For the text-containing cell, return its midpoint in (x, y) coordinate format. 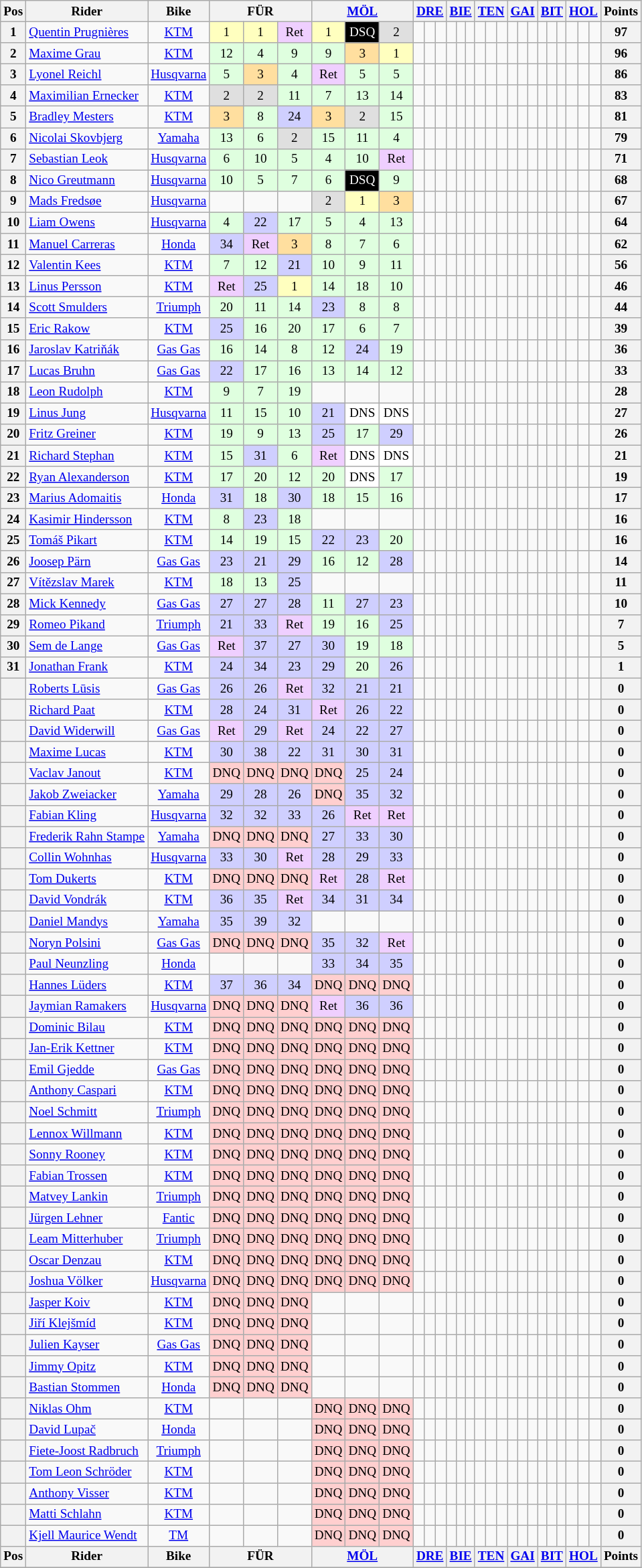
Oscar Denzau (87, 1260)
Joshua Völker (87, 1282)
Kasimir Hindersson (87, 519)
Marius Adomaitis (87, 498)
Hannes Lüders (87, 985)
96 (621, 54)
97 (621, 32)
Niklas Ohm (87, 1409)
83 (621, 96)
Frederik Rahn Stampe (87, 837)
Sem de Lange (87, 646)
46 (621, 286)
Fiete-Joost Radbruch (87, 1451)
Fabian Trossen (87, 1176)
71 (621, 159)
Manuel Carreras (87, 244)
Lyonel Reichl (87, 74)
Maxime Lucas (87, 752)
81 (621, 117)
Vítězslav Marek (87, 583)
David Widerwill (87, 731)
Jiří Klejšmíd (87, 1324)
Liam Owens (87, 223)
86 (621, 74)
Nicolai Skovbjerg (87, 138)
Ryan Alexanderson (87, 477)
Leam Mitterhuber (87, 1239)
Linus Persson (87, 286)
Mads Fredsøe (87, 201)
Jasper Koiv (87, 1303)
Romeo Pikand (87, 625)
Lennox Willmann (87, 1134)
Jakob Zweiacker (87, 794)
64 (621, 223)
Mick Kennedy (87, 604)
Sonny Rooney (87, 1154)
Jimmy Opitz (87, 1367)
Fantic (179, 1218)
38 (261, 752)
62 (621, 244)
Jaymian Ramakers (87, 1007)
Julien Kayser (87, 1345)
Linus Jung (87, 414)
Jonathan Frank (87, 667)
Tom Leon Schröder (87, 1472)
Bastian Stommen (87, 1387)
Quentin Prugnières (87, 32)
Tom Dukerts (87, 879)
Jaroslav Katriňák (87, 350)
Richard Stephan (87, 456)
Scott Smulders (87, 308)
David Lupač (87, 1429)
44 (621, 308)
Noryn Polsini (87, 943)
Anthony Visser (87, 1493)
Maximilian Ernecker (87, 96)
Joosep Pärn (87, 561)
Noel Schmitt (87, 1112)
Jan-Erik Kettner (87, 1049)
Fritz Greiner (87, 434)
Maxime Grau (87, 54)
Valentin Kees (87, 265)
56 (621, 265)
Roberts Lūsis (87, 689)
TM (179, 1536)
Fabian Kling (87, 816)
Anthony Caspari (87, 1091)
Tomáš Pikart (87, 541)
Emil Gjedde (87, 1070)
Jürgen Lehner (87, 1218)
Daniel Mandys (87, 922)
Bradley Mesters (87, 117)
Kjell Maurice Wendt (87, 1536)
Matti Schlahn (87, 1514)
79 (621, 138)
Dominic Bilau (87, 1027)
Eric Rakow (87, 329)
Sebastian Leok (87, 159)
Lucas Bruhn (87, 371)
Richard Paat (87, 710)
68 (621, 181)
Paul Neunzling (87, 964)
Matvey Lankin (87, 1197)
David Vondrák (87, 900)
67 (621, 201)
Collin Wohnhas (87, 858)
Nico Greutmann (87, 181)
Vaclav Janout (87, 774)
Leon Rudolph (87, 392)
